Output the (X, Y) coordinate of the center of the cell containing the given text.  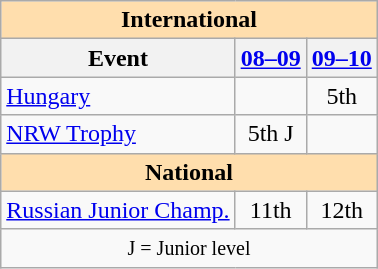
International (190, 20)
Event (118, 58)
NRW Trophy (118, 134)
11th (270, 210)
Russian Junior Champ. (118, 210)
5th J (270, 134)
5th (342, 96)
National (190, 172)
J = Junior level (190, 248)
09–10 (342, 58)
08–09 (270, 58)
12th (342, 210)
Hungary (118, 96)
